For the text-containing cell, return its midpoint in (x, y) coordinate format. 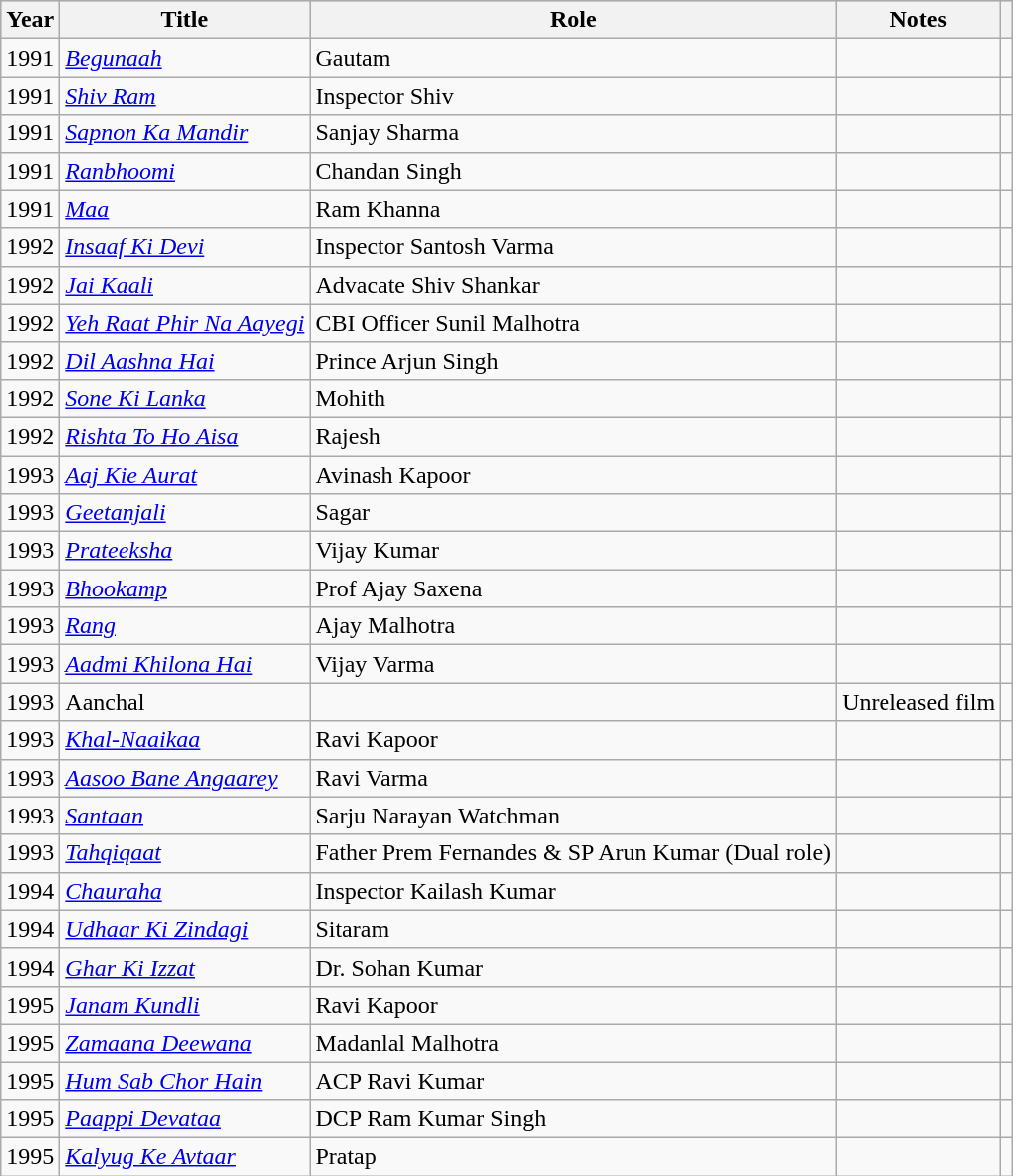
Rishta To Ho Aisa (185, 436)
Janam Kundli (185, 1005)
Tahqiqaat (185, 853)
Begunaah (185, 58)
Dil Aashna Hai (185, 360)
Shiv Ram (185, 96)
ACP Ravi Kumar (574, 1080)
Santaan (185, 816)
Advacate Shiv Shankar (574, 285)
Year (30, 20)
Chandan Singh (574, 171)
Prof Ajay Saxena (574, 588)
Avinash Kapoor (574, 475)
Gautam (574, 58)
Role (574, 20)
Sitaram (574, 929)
Inspector Shiv (574, 96)
Father Prem Fernandes & SP Arun Kumar (Dual role) (574, 853)
Rajesh (574, 436)
Dr. Sohan Kumar (574, 967)
Sagar (574, 513)
Insaaf Ki Devi (185, 247)
Geetanjali (185, 513)
Chauraha (185, 891)
Madanlal Malhotra (574, 1043)
Inspector Kailash Kumar (574, 891)
Ram Khanna (574, 209)
Jai Kaali (185, 285)
Sanjay Sharma (574, 133)
Sone Ki Lanka (185, 398)
Sapnon Ka Mandir (185, 133)
Paappi Devataa (185, 1119)
Yeh Raat Phir Na Aayegi (185, 323)
Title (185, 20)
Hum Sab Chor Hain (185, 1080)
Vijay Kumar (574, 551)
Mohith (574, 398)
Notes (918, 20)
Ajay Malhotra (574, 626)
Maa (185, 209)
Aasoo Bane Angaarey (185, 778)
Ravi Varma (574, 778)
Unreleased film (918, 702)
Khal-Naaikaa (185, 740)
Udhaar Ki Zindagi (185, 929)
Kalyug Ke Avtaar (185, 1157)
Sarju Narayan Watchman (574, 816)
Aadmi Khilona Hai (185, 664)
DCP Ram Kumar Singh (574, 1119)
Pratap (574, 1157)
Ghar Ki Izzat (185, 967)
Rang (185, 626)
Prince Arjun Singh (574, 360)
Ranbhoomi (185, 171)
Vijay Varma (574, 664)
Aaj Kie Aurat (185, 475)
Inspector Santosh Varma (574, 247)
Bhookamp (185, 588)
CBI Officer Sunil Malhotra (574, 323)
Zamaana Deewana (185, 1043)
Prateeksha (185, 551)
Aanchal (185, 702)
